Return the (X, Y) coordinate for the center point of the cell that contains the specified text.  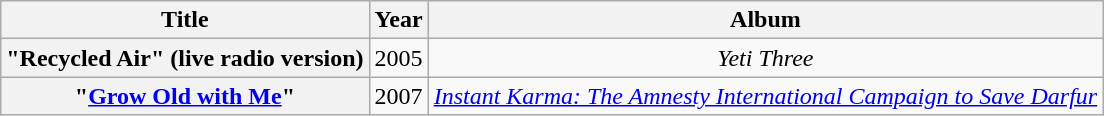
Title (185, 20)
"Recycled Air" (live radio version) (185, 58)
Year (398, 20)
Yeti Three (766, 58)
"Grow Old with Me" (185, 96)
2005 (398, 58)
2007 (398, 96)
Instant Karma: The Amnesty International Campaign to Save Darfur (766, 96)
Album (766, 20)
